From the cell containing the given text, extract its center point as (X, Y) coordinate. 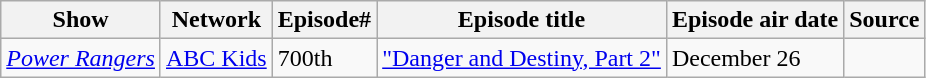
Episode air date (754, 20)
"Danger and Destiny, Part 2" (522, 58)
ABC Kids (216, 58)
Episode# (324, 20)
Power Rangers (81, 58)
December 26 (754, 58)
Show (81, 20)
700th (324, 58)
Episode title (522, 20)
Source (884, 20)
Network (216, 20)
